Detect which cell encompasses the target text, then output its [x, y] center coordinate. 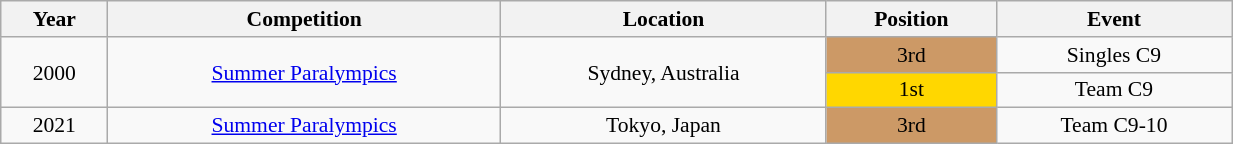
Team C9 [1114, 90]
1st [911, 90]
Tokyo, Japan [663, 126]
Competition [304, 19]
Singles C9 [1114, 55]
Position [911, 19]
Sydney, Australia [663, 72]
Team C9-10 [1114, 126]
2000 [54, 72]
Event [1114, 19]
Year [54, 19]
2021 [54, 126]
Location [663, 19]
